Determine the [X, Y] coordinate at the center of the cell enclosing the given text.  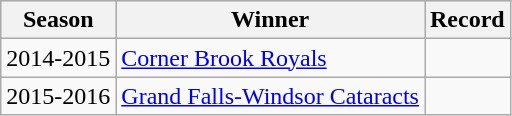
2015-2016 [58, 96]
Record [467, 20]
2014-2015 [58, 58]
Corner Brook Royals [270, 58]
Season [58, 20]
Winner [270, 20]
Grand Falls-Windsor Cataracts [270, 96]
